Output the (x, y) coordinate of the center of the cell containing the given text.  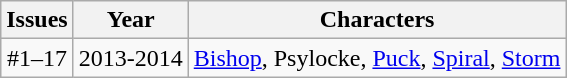
Bishop, Psylocke, Puck, Spiral, Storm (377, 58)
Issues (37, 20)
#1–17 (37, 58)
2013-2014 (130, 58)
Characters (377, 20)
Year (130, 20)
